Extract the [X, Y] coordinate from the center of the cell holding the provided text.  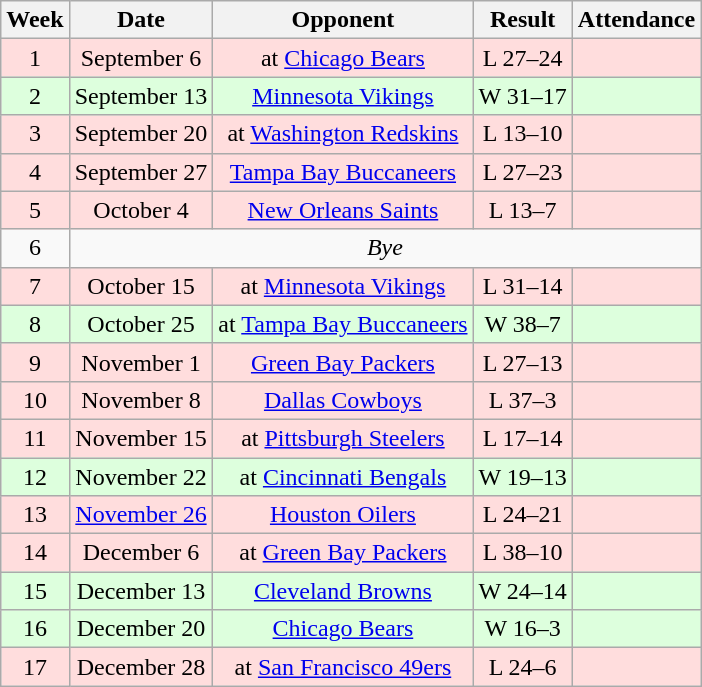
Opponent [343, 20]
December 13 [141, 591]
at Washington Redskins [343, 134]
16 [35, 629]
New Orleans Saints [343, 210]
Minnesota Vikings [343, 96]
L 24–6 [522, 667]
15 [35, 591]
2 [35, 96]
Bye [385, 248]
Chicago Bears [343, 629]
November 22 [141, 477]
Week [35, 20]
December 6 [141, 553]
December 28 [141, 667]
11 [35, 438]
3 [35, 134]
Result [522, 20]
L 27–13 [522, 362]
6 [35, 248]
12 [35, 477]
November 8 [141, 400]
L 31–14 [522, 286]
Attendance [636, 20]
November 26 [141, 515]
L 37–3 [522, 400]
October 15 [141, 286]
W 19–13 [522, 477]
10 [35, 400]
Green Bay Packers [343, 362]
W 31–17 [522, 96]
at Minnesota Vikings [343, 286]
November 1 [141, 362]
September 27 [141, 172]
at Cincinnati Bengals [343, 477]
L 17–14 [522, 438]
at Green Bay Packers [343, 553]
5 [35, 210]
7 [35, 286]
L 13–10 [522, 134]
1 [35, 58]
L 27–24 [522, 58]
W 38–7 [522, 324]
Tampa Bay Buccaneers [343, 172]
at San Francisco 49ers [343, 667]
L 27–23 [522, 172]
Dallas Cowboys [343, 400]
October 25 [141, 324]
17 [35, 667]
September 20 [141, 134]
October 4 [141, 210]
at Pittsburgh Steelers [343, 438]
September 6 [141, 58]
13 [35, 515]
8 [35, 324]
W 24–14 [522, 591]
September 13 [141, 96]
L 13–7 [522, 210]
Date [141, 20]
14 [35, 553]
L 38–10 [522, 553]
December 20 [141, 629]
W 16–3 [522, 629]
L 24–21 [522, 515]
November 15 [141, 438]
9 [35, 362]
Cleveland Browns [343, 591]
at Chicago Bears [343, 58]
Houston Oilers [343, 515]
at Tampa Bay Buccaneers [343, 324]
4 [35, 172]
